Search for the cell housing the specified text and yield its [x, y] center coordinate. 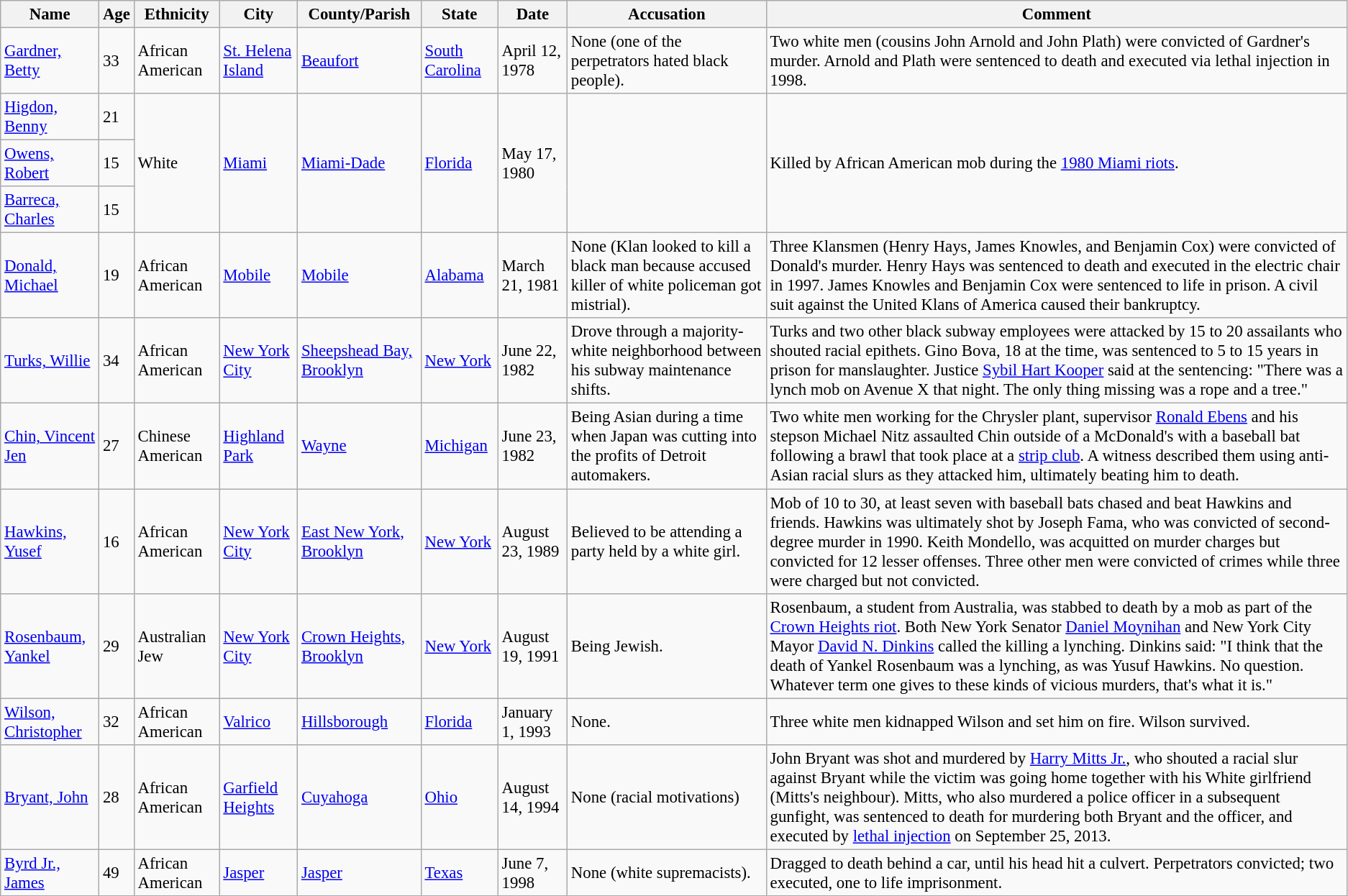
Cuyahoga [360, 797]
Comment [1056, 14]
None (one of the perpetrators hated black people). [668, 61]
33 [117, 61]
Rosenbaum, Yankel [50, 646]
Accusation [668, 14]
June 22, 1982 [532, 361]
August 23, 1989 [532, 541]
21 [117, 116]
Name [50, 14]
Garfield Heights [259, 797]
Valrico [259, 722]
Alabama [459, 276]
None. [668, 722]
State [459, 14]
Byrd Jr., James [50, 873]
South Carolina [459, 61]
None (Klan looked to kill a black man because accused killer of white policeman got mistrial). [668, 276]
June 7, 1998 [532, 873]
March 21, 1981 [532, 276]
East New York, Brooklyn [360, 541]
Chin, Vincent Jen [50, 446]
Turks, Willie [50, 361]
Killed by African American mob during the 1980 Miami riots. [1056, 163]
Beaufort [360, 61]
Wilson, Christopher [50, 722]
Gardner, Betty [50, 61]
Highland Park [259, 446]
May 17, 1980 [532, 163]
Drove through a majority-white neighborhood between his subway maintenance shifts. [668, 361]
Age [117, 14]
Date [532, 14]
29 [117, 646]
Hillsborough [360, 722]
County/Parish [360, 14]
27 [117, 446]
Texas [459, 873]
Barreca, Charles [50, 210]
Owens, Robert [50, 164]
28 [117, 797]
Higdon, Benny [50, 116]
Miami [259, 163]
Crown Heights, Brooklyn [360, 646]
City [259, 14]
None (racial motivations) [668, 797]
Ethnicity [177, 14]
Australian Jew [177, 646]
August 14, 1994 [532, 797]
Michigan [459, 446]
34 [117, 361]
Hawkins, Yusef [50, 541]
Being Jewish. [668, 646]
Ohio [459, 797]
Believed to be attending a party held by a white girl. [668, 541]
June 23, 1982 [532, 446]
Bryant, John [50, 797]
St. Helena Island [259, 61]
None (white supremacists). [668, 873]
Wayne [360, 446]
49 [117, 873]
19 [117, 276]
White [177, 163]
32 [117, 722]
Sheepshead Bay, Brooklyn [360, 361]
16 [117, 541]
Chinese American [177, 446]
Being Asian during a time when Japan was cutting into the profits of Detroit automakers. [668, 446]
Donald, Michael [50, 276]
Three white men kidnapped Wilson and set him on fire. Wilson survived. [1056, 722]
August 19, 1991 [532, 646]
Miami-Dade [360, 163]
January 1, 1993 [532, 722]
Dragged to death behind a car, until his head hit a culvert. Perpetrators convicted; two executed, one to life imprisonment. [1056, 873]
April 12, 1978 [532, 61]
